Determine the (X, Y) coordinate at the center of the cell enclosing the given text.  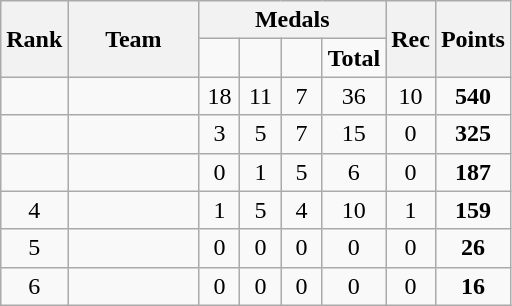
3 (220, 134)
16 (472, 286)
187 (472, 172)
26 (472, 248)
325 (472, 134)
159 (472, 210)
Medals (292, 20)
Team (134, 39)
11 (260, 96)
Rec (411, 39)
36 (354, 96)
15 (354, 134)
Total (354, 58)
540 (472, 96)
Rank (34, 39)
18 (220, 96)
Points (472, 39)
